Output the (X, Y) coordinate of the center of the cell containing the given text.  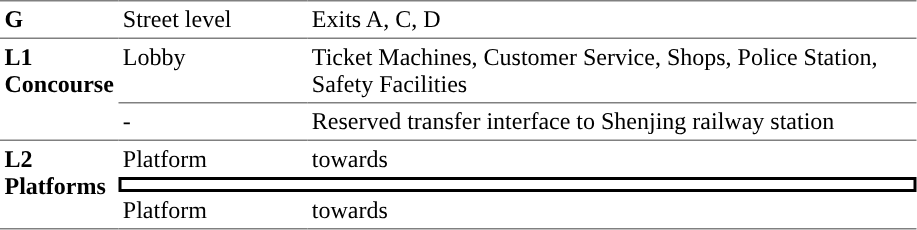
Street level (212, 19)
Reserved transfer interface to Shenjing railway station (612, 123)
- (212, 123)
L2Platforms (59, 185)
Exits A, C, D (612, 19)
G (59, 19)
Lobby (212, 71)
L1Concourse (59, 90)
Ticket Machines, Customer Service, Shops, Police Station, Safety Facilities (612, 71)
